Extract the (x, y) coordinate from the center of the cell holding the provided text.  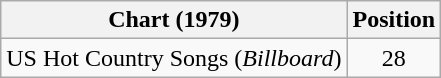
Position (394, 20)
US Hot Country Songs (Billboard) (174, 58)
Chart (1979) (174, 20)
28 (394, 58)
